From the cell containing the given text, extract its center point as [x, y] coordinate. 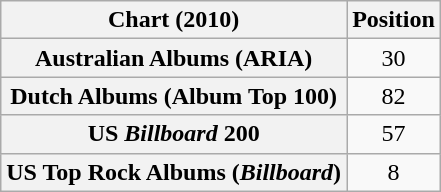
82 [394, 96]
8 [394, 172]
Dutch Albums (Album Top 100) [174, 96]
US Billboard 200 [174, 134]
57 [394, 134]
Chart (2010) [174, 20]
US Top Rock Albums (Billboard) [174, 172]
Australian Albums (ARIA) [174, 58]
30 [394, 58]
Position [394, 20]
